Output the [X, Y] coordinate of the center of the cell containing the given text.  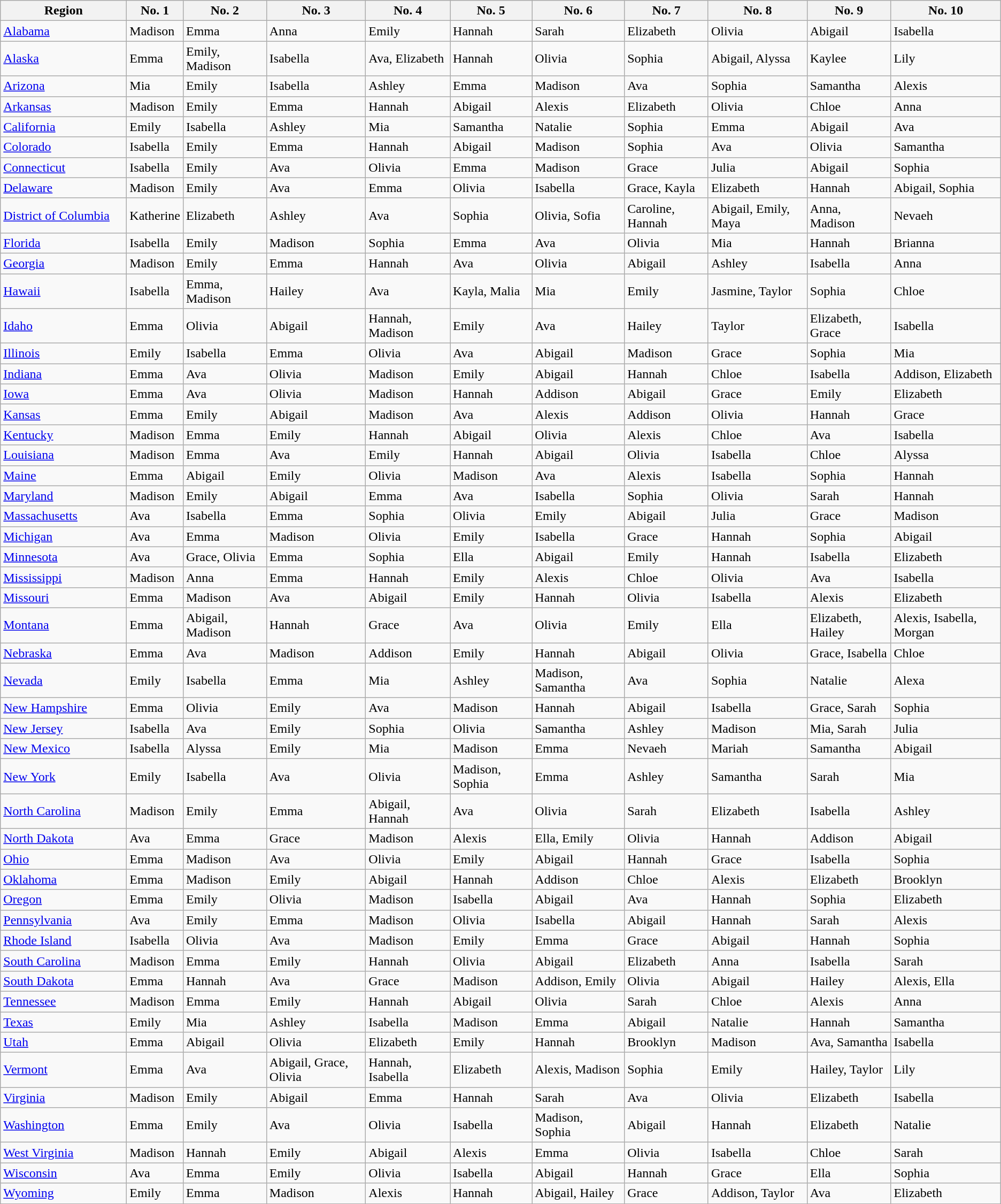
Caroline, Hannah [666, 215]
Abigail, Madison [225, 625]
Arkansas [64, 106]
North Dakota [64, 839]
Michigan [64, 536]
Olivia, Sofia [579, 215]
Hannah, Isabella [408, 1070]
New Hampshire [64, 708]
Nebraska [64, 653]
Alexa [945, 680]
Addison, Taylor [757, 1193]
Oklahoma [64, 879]
Kansas [64, 415]
South Dakota [64, 981]
California [64, 127]
Colorado [64, 147]
Alaska [64, 59]
Georgia [64, 263]
Taylor [757, 326]
Virginia [64, 1098]
No. 10 [945, 11]
Pennsylvania [64, 920]
New Mexico [64, 749]
Iowa [64, 394]
South Carolina [64, 961]
Massachusetts [64, 516]
Connecticut [64, 167]
No. 5 [491, 11]
Florida [64, 243]
Abigail, Emily, Maya [757, 215]
Grace, Sarah [849, 708]
Ohio [64, 859]
Grace, Kayla [666, 188]
Elizabeth, Grace [849, 326]
Tennessee [64, 1001]
Missouri [64, 597]
Nevada [64, 680]
Elizabeth, Hailey [849, 625]
Emily, Madison [225, 59]
Mia, Sarah [849, 728]
No. 9 [849, 11]
New Jersey [64, 728]
Ella, Emily [579, 839]
No. 2 [225, 11]
Ava, Samantha [849, 1042]
Mariah [757, 749]
Rhode Island [64, 940]
No. 8 [757, 11]
Arizona [64, 86]
Indiana [64, 374]
Kayla, Malia [491, 291]
Wisconsin [64, 1173]
Idaho [64, 326]
Grace, Olivia [225, 557]
District of Columbia [64, 215]
Wyoming [64, 1193]
West Virginia [64, 1153]
Texas [64, 1022]
No. 6 [579, 11]
Jasmine, Taylor [757, 291]
Region [64, 11]
Grace, Isabella [849, 653]
Addison, Emily [579, 981]
Alexis, Isabella, Morgan [945, 625]
Maryland [64, 496]
No. 7 [666, 11]
Vermont [64, 1070]
Louisiana [64, 455]
Abigail, Alyssa [757, 59]
New York [64, 777]
Brianna [945, 243]
Kentucky [64, 435]
Addison, Elizabeth [945, 374]
Emma, Madison [225, 291]
Illinois [64, 354]
Delaware [64, 188]
Maine [64, 476]
Ava, Elizabeth [408, 59]
Abigail, Hannah [408, 811]
Abigail, Grace, Olivia [316, 1070]
Abigail, Sophia [945, 188]
Katherine [155, 215]
Abigail, Hailey [579, 1193]
Alexis, Ella [945, 981]
Hailey, Taylor [849, 1070]
North Carolina [64, 811]
No. 1 [155, 11]
Minnesota [64, 557]
Mississippi [64, 577]
Alexis, Madison [579, 1070]
Oregon [64, 900]
Anna, Madison [849, 215]
Utah [64, 1042]
Washington [64, 1125]
Montana [64, 625]
Hannah, Madison [408, 326]
Madison, Samantha [579, 680]
Kaylee [849, 59]
Alabama [64, 31]
No. 3 [316, 11]
No. 4 [408, 11]
Hawaii [64, 291]
